Scan for the cell matching the given text and deliver its [X, Y] coordinate at center. 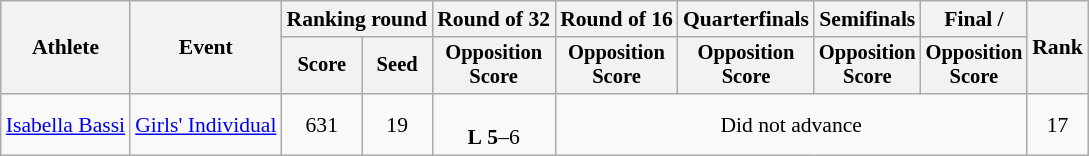
Athlete [66, 48]
Girls' Individual [206, 124]
Isabella Bassi [66, 124]
Event [206, 48]
Round of 16 [616, 19]
Score [322, 66]
Did not advance [791, 124]
Round of 32 [494, 19]
Semifinals [868, 19]
L 5–6 [494, 124]
Final / [974, 19]
Quarterfinals [746, 19]
Rank [1058, 48]
17 [1058, 124]
631 [322, 124]
Ranking round [356, 19]
Seed [397, 66]
19 [397, 124]
